Capture the cell that displays the provided text and extract its [X, Y] central coordinate. 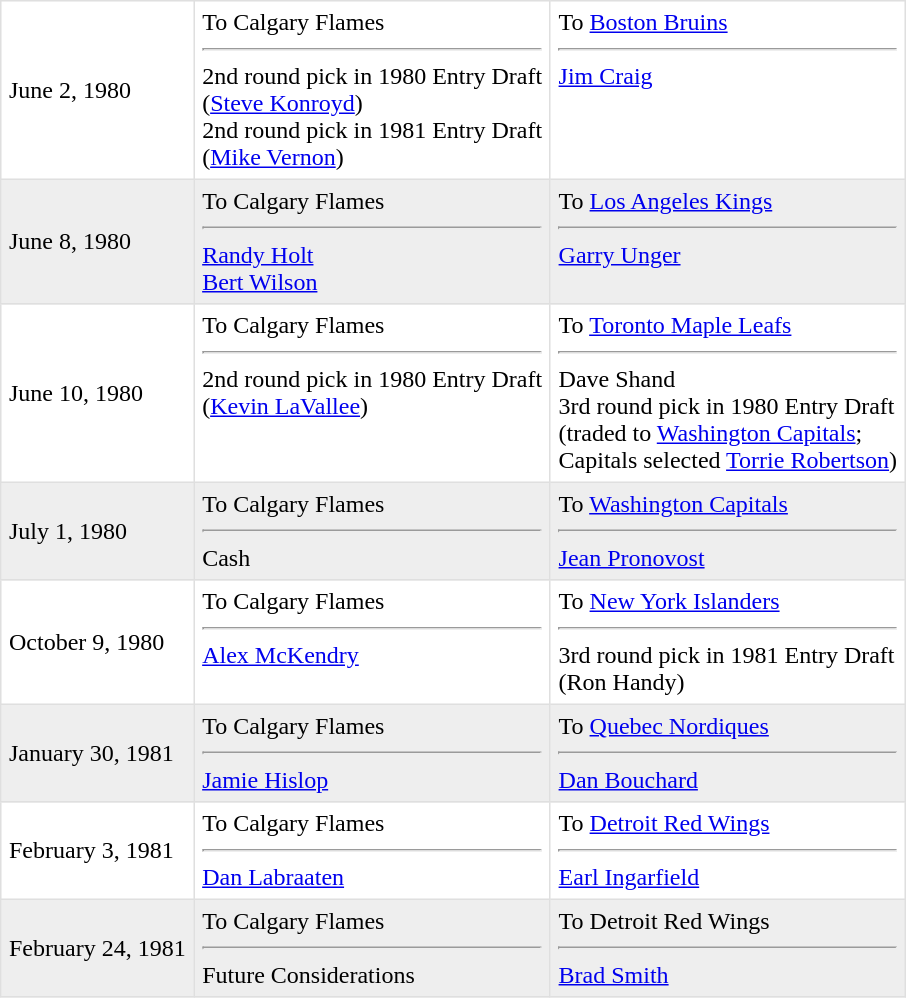
To Calgary Flames Dan Labraaten [372, 851]
To New York Islanders 3rd round pick in 1981 Entry Draft(Ron Handy) [728, 642]
To Calgary Flames 2nd round pick in 1980 Entry Draft(Kevin LaVallee) [372, 393]
February 3, 1981 [98, 851]
To Calgary Flames Jamie Hislop [372, 753]
To Calgary Flames Future Considerations [372, 948]
To Washington Capitals Jean Pronovost [728, 531]
July 1, 1980 [98, 531]
February 24, 1981 [98, 948]
June 8, 1980 [98, 241]
June 10, 1980 [98, 393]
To Calgary Flames Randy HoltBert Wilson [372, 241]
October 9, 1980 [98, 642]
To Detroit Red Wings Brad Smith [728, 948]
To Calgary Flames Cash [372, 531]
To Quebec Nordiques Dan Bouchard [728, 753]
To Calgary Flames 2nd round pick in 1980 Entry Draft(Steve Konroyd)2nd round pick in 1981 Entry Draft(Mike Vernon) [372, 90]
To Detroit Red Wings Earl Ingarfield [728, 851]
To Boston Bruins Jim Craig [728, 90]
June 2, 1980 [98, 90]
To Calgary Flames Alex McKendry [372, 642]
To Los Angeles Kings Garry Unger [728, 241]
To Toronto Maple Leafs Dave Shand3rd round pick in 1980 Entry Draft(traded to Washington Capitals;Capitals selected Torrie Robertson) [728, 393]
January 30, 1981 [98, 753]
